For the text-containing cell, return its midpoint in (X, Y) coordinate format. 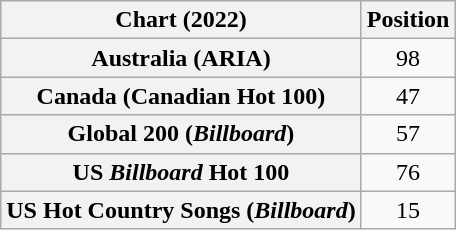
Canada (Canadian Hot 100) (181, 96)
Global 200 (Billboard) (181, 134)
US Hot Country Songs (Billboard) (181, 210)
76 (408, 172)
Position (408, 20)
US Billboard Hot 100 (181, 172)
Australia (ARIA) (181, 58)
15 (408, 210)
Chart (2022) (181, 20)
47 (408, 96)
57 (408, 134)
98 (408, 58)
